Search for the cell housing the specified text and yield its (x, y) center coordinate. 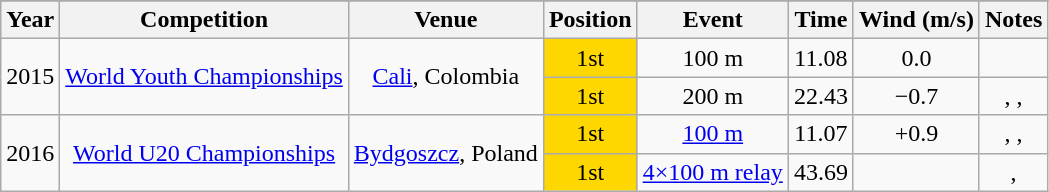
−0.7 (916, 96)
Competition (204, 20)
World U20 Championships (204, 153)
2016 (30, 153)
World Youth Championships (204, 77)
11.07 (820, 134)
4×100 m relay (712, 172)
2015 (30, 77)
22.43 (820, 96)
Wind (m/s) (916, 20)
+0.9 (916, 134)
Time (820, 20)
200 m (712, 96)
Venue (446, 20)
Notes (1013, 20)
11.08 (820, 58)
Event (712, 20)
Cali, Colombia (446, 77)
Bydgoszcz, Poland (446, 153)
, (1013, 172)
43.69 (820, 172)
Position (590, 20)
0.0 (916, 58)
Year (30, 20)
